Capture the cell that displays the provided text and extract its (X, Y) central coordinate. 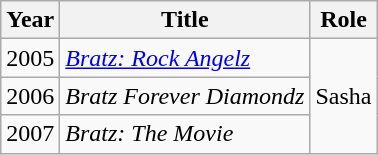
Bratz: Rock Angelz (185, 58)
Role (344, 20)
Title (185, 20)
Sasha (344, 96)
Bratz Forever Diamondz (185, 96)
Year (30, 20)
Bratz: The Movie (185, 134)
2006 (30, 96)
2005 (30, 58)
2007 (30, 134)
